Determine the (X, Y) coordinate at the center of the cell enclosing the given text.  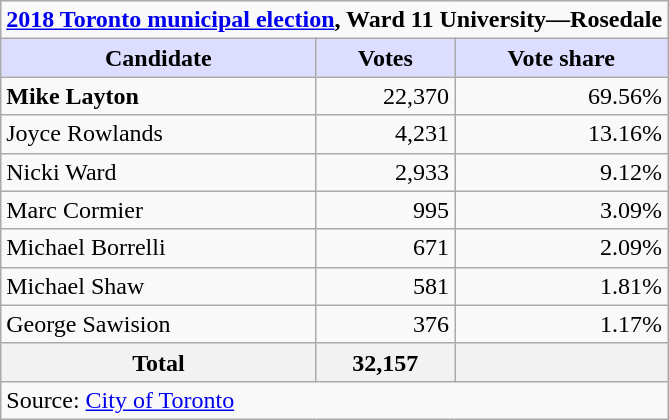
2018 Toronto municipal election, Ward 11 University—Rosedale (334, 20)
Michael Shaw (158, 286)
1.81% (562, 286)
3.09% (562, 210)
22,370 (386, 96)
Joyce Rowlands (158, 134)
George Sawision (158, 324)
13.16% (562, 134)
Candidate (158, 58)
1.17% (562, 324)
4,231 (386, 134)
9.12% (562, 172)
Michael Borrelli (158, 248)
2,933 (386, 172)
671 (386, 248)
Nicki Ward (158, 172)
376 (386, 324)
32,157 (386, 362)
Source: City of Toronto (334, 400)
Marc Cormier (158, 210)
69.56% (562, 96)
Votes (386, 58)
2.09% (562, 248)
Vote share (562, 58)
Total (158, 362)
995 (386, 210)
581 (386, 286)
Mike Layton (158, 96)
